Identify which cell holds the provided text, then report its [X, Y] central coordinate. 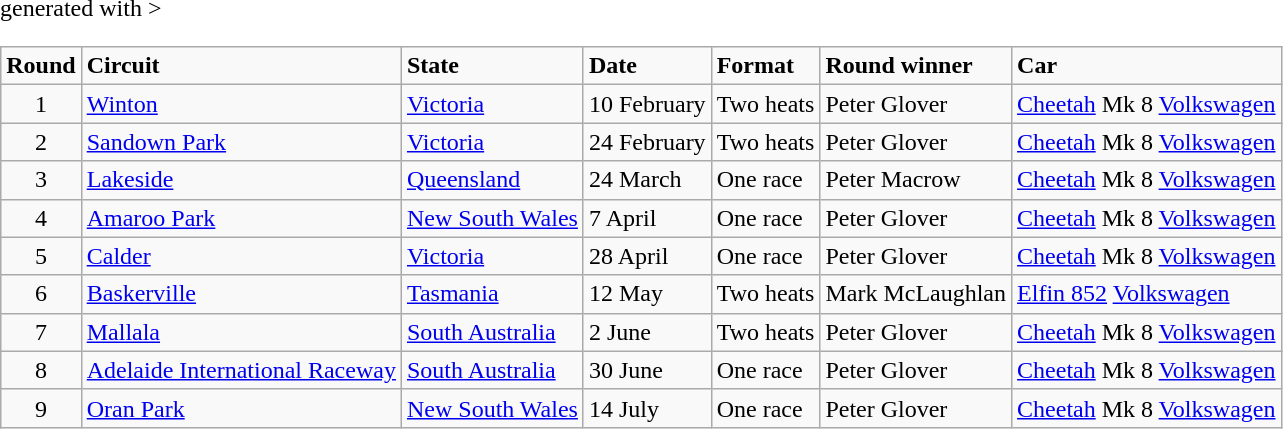
Sandown Park [241, 142]
Format [766, 66]
Round winner [916, 66]
14 July [647, 408]
Date [647, 66]
Circuit [241, 66]
Peter Macrow [916, 180]
Lakeside [241, 180]
24 March [647, 180]
Queensland [492, 180]
Oran Park [241, 408]
Round [41, 66]
5 [41, 256]
Mallala [241, 332]
10 February [647, 104]
12 May [647, 294]
9 [41, 408]
1 [41, 104]
6 [41, 294]
7 April [647, 218]
28 April [647, 256]
Baskerville [241, 294]
Adelaide International Raceway [241, 370]
Tasmania [492, 294]
2 June [647, 332]
Winton [241, 104]
State [492, 66]
7 [41, 332]
24 February [647, 142]
2 [41, 142]
8 [41, 370]
Mark McLaughlan [916, 294]
30 June [647, 370]
Car [1146, 66]
Calder [241, 256]
Amaroo Park [241, 218]
Elfin 852 Volkswagen [1146, 294]
3 [41, 180]
4 [41, 218]
